Locate the cell with the specified text and output its [X, Y] center coordinate. 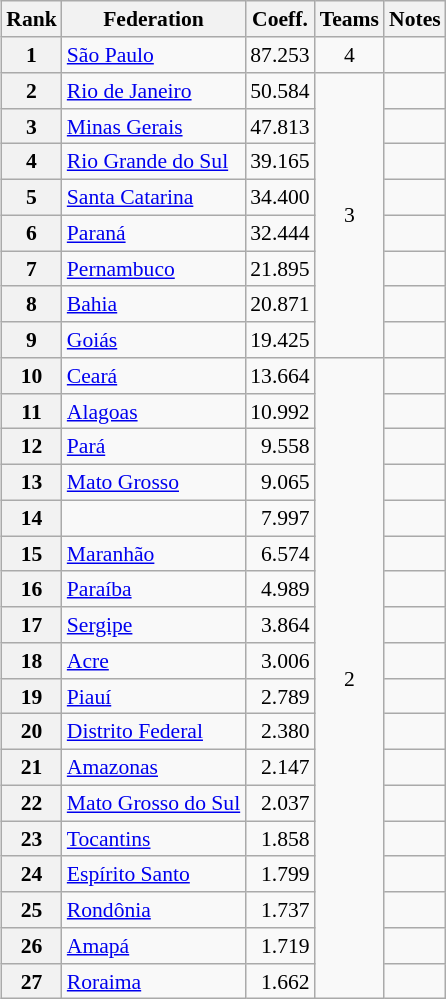
87.253 [280, 55]
15 [32, 554]
Coeff. [280, 19]
21 [32, 767]
12 [32, 447]
7.997 [280, 518]
Minas Gerais [154, 126]
9.558 [280, 447]
5 [32, 197]
13 [32, 482]
1 [32, 55]
9.065 [280, 482]
26 [32, 946]
2.789 [280, 696]
1.799 [280, 874]
Ceará [154, 376]
20.871 [280, 304]
2.380 [280, 732]
Distrito Federal [154, 732]
14 [32, 518]
7 [32, 269]
17 [32, 625]
Rondônia [154, 910]
Piauí [154, 696]
Bahia [154, 304]
3.864 [280, 625]
4.989 [280, 589]
47.813 [280, 126]
Goiás [154, 340]
2.037 [280, 803]
27 [32, 981]
1.662 [280, 981]
Rank [32, 19]
39.165 [280, 162]
Tocantins [154, 839]
19 [32, 696]
13.664 [280, 376]
50.584 [280, 91]
25 [32, 910]
20 [32, 732]
11 [32, 411]
3.006 [280, 661]
Amapá [154, 946]
Maranhão [154, 554]
Pernambuco [154, 269]
Pará [154, 447]
Federation [154, 19]
Rio de Janeiro [154, 91]
9 [32, 340]
21.895 [280, 269]
1.737 [280, 910]
24 [32, 874]
2.147 [280, 767]
Paraíba [154, 589]
Notes [415, 19]
10 [32, 376]
Rio Grande do Sul [154, 162]
19.425 [280, 340]
Alagoas [154, 411]
Sergipe [154, 625]
Amazonas [154, 767]
10.992 [280, 411]
Mato Grosso do Sul [154, 803]
8 [32, 304]
6.574 [280, 554]
1.719 [280, 946]
São Paulo [154, 55]
Mato Grosso [154, 482]
16 [32, 589]
Acre [154, 661]
6 [32, 233]
32.444 [280, 233]
23 [32, 839]
22 [32, 803]
Teams [350, 19]
34.400 [280, 197]
18 [32, 661]
Santa Catarina [154, 197]
Espírito Santo [154, 874]
1.858 [280, 839]
Roraima [154, 981]
Paraná [154, 233]
